Identify which cell holds the provided text, then report its [X, Y] central coordinate. 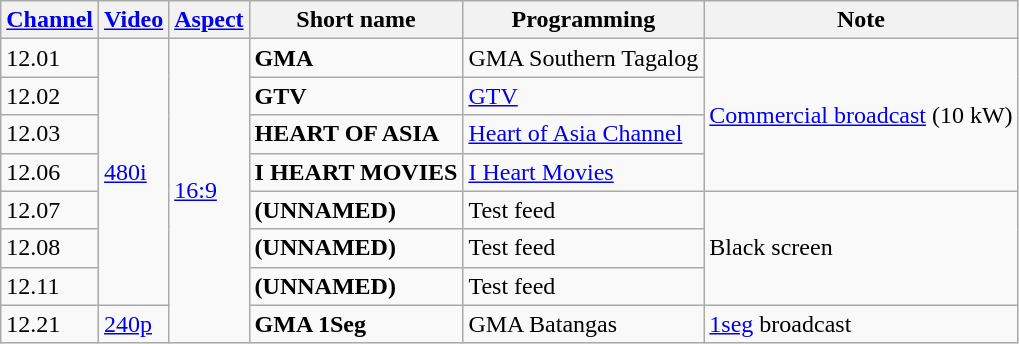
12.21 [50, 324]
240p [134, 324]
I Heart Movies [584, 172]
I HEART MOVIES [356, 172]
16:9 [209, 191]
Note [861, 20]
12.07 [50, 210]
12.11 [50, 286]
GMA [356, 58]
HEART OF ASIA [356, 134]
Commercial broadcast (10 kW) [861, 115]
Aspect [209, 20]
Black screen [861, 248]
12.02 [50, 96]
Heart of Asia Channel [584, 134]
1seg broadcast [861, 324]
GMA Batangas [584, 324]
Programming [584, 20]
480i [134, 172]
12.08 [50, 248]
Short name [356, 20]
GMA 1Seg [356, 324]
12.03 [50, 134]
GMA Southern Tagalog [584, 58]
Video [134, 20]
12.06 [50, 172]
Channel [50, 20]
12.01 [50, 58]
